Capture the cell that displays the provided text and extract its [X, Y] central coordinate. 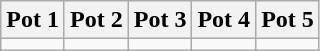
Pot 3 [160, 20]
Pot 5 [288, 20]
Pot 2 [96, 20]
Pot 1 [33, 20]
Pot 4 [224, 20]
